Return the [X, Y] coordinate for the center point of the cell that contains the specified text.  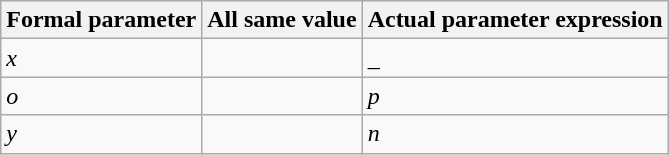
Formal parameter [102, 20]
x [102, 58]
n [515, 134]
All same value [282, 20]
y [102, 134]
Actual parameter expression [515, 20]
_ [515, 58]
o [102, 96]
p [515, 96]
